Pinpoint the cell where the given text exists, returning its (x, y) midpoint coordinate. 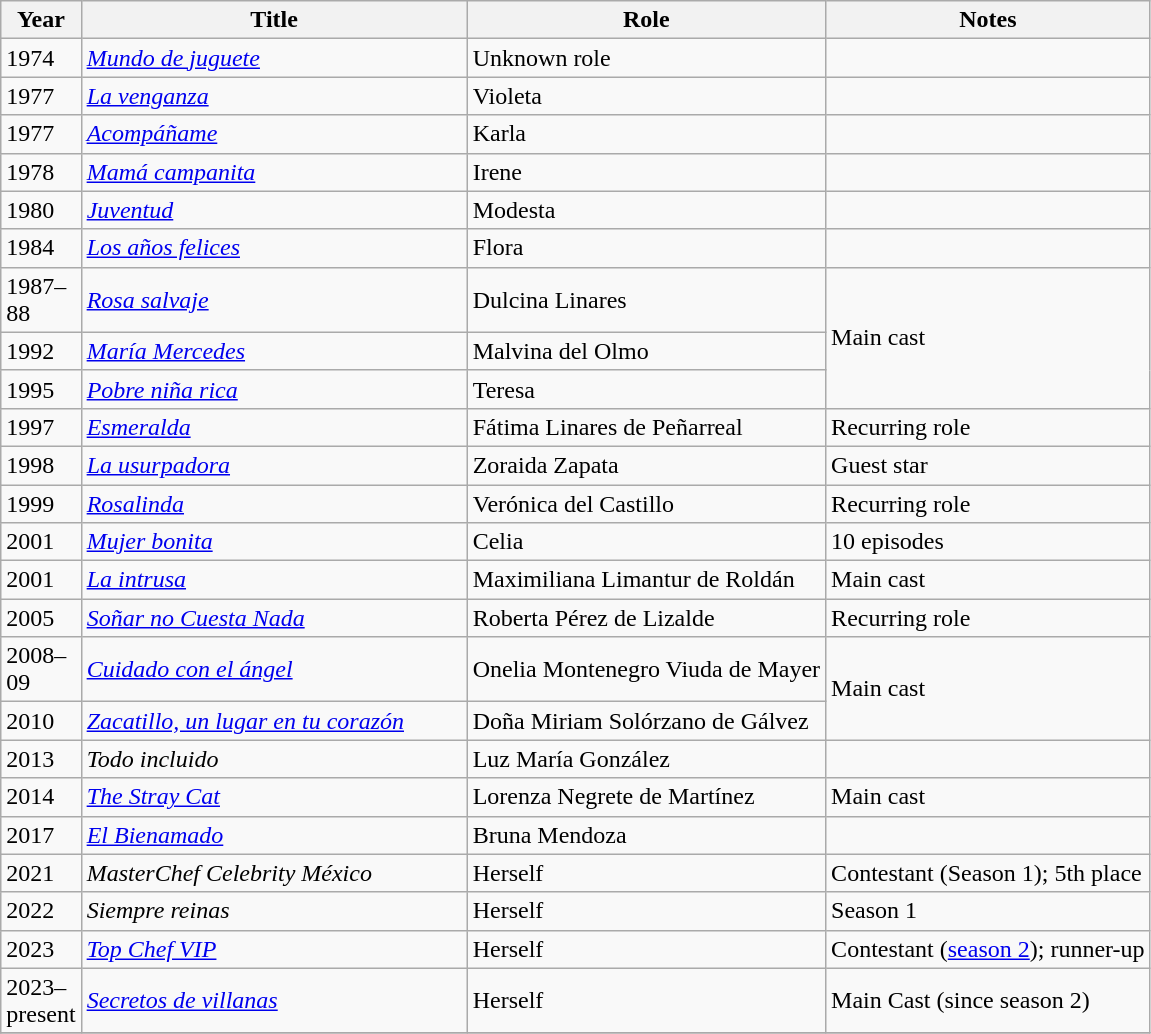
Todo incluido (274, 759)
Los años felices (274, 248)
Fátima Linares de Peñarreal (646, 427)
La intrusa (274, 580)
La usurpadora (274, 465)
Juventud (274, 210)
Zoraida Zapata (646, 465)
Unknown role (646, 58)
1980 (41, 210)
1995 (41, 389)
Modesta (646, 210)
10 episodes (988, 542)
2017 (41, 835)
1987–88 (41, 300)
1978 (41, 172)
La venganza (274, 96)
Teresa (646, 389)
Soñar no Cuesta Nada (274, 618)
2010 (41, 721)
1999 (41, 503)
Violeta (646, 96)
María Mercedes (274, 351)
Rosa salvaje (274, 300)
2023–present (41, 1000)
Contestant (Season 1); 5th place (988, 873)
Maximiliana Limantur de Roldán (646, 580)
Role (646, 20)
Mamá campanita (274, 172)
Irene (646, 172)
Luz María González (646, 759)
Doña Miriam Solórzano de Gálvez (646, 721)
Mujer bonita (274, 542)
1984 (41, 248)
Main Cast (since season 2) (988, 1000)
2021 (41, 873)
El Bienamado (274, 835)
Flora (646, 248)
2022 (41, 911)
1992 (41, 351)
Guest star (988, 465)
Notes (988, 20)
1998 (41, 465)
Acompáñame (274, 134)
2013 (41, 759)
2014 (41, 797)
Verónica del Castillo (646, 503)
2005 (41, 618)
MasterChef Celebrity México (274, 873)
Top Chef VIP (274, 949)
2023 (41, 949)
Bruna Mendoza (646, 835)
The Stray Cat (274, 797)
Secretos de villanas (274, 1000)
Siempre reinas (274, 911)
Zacatillo, un lugar en tu corazón (274, 721)
Pobre niña rica (274, 389)
Karla (646, 134)
Mundo de juguete (274, 58)
Lorenza Negrete de Martínez (646, 797)
Cuidado con el ángel (274, 670)
Season 1 (988, 911)
Rosalinda (274, 503)
Dulcina Linares (646, 300)
Celia (646, 542)
Malvina del Olmo (646, 351)
2008–09 (41, 670)
Esmeralda (274, 427)
1997 (41, 427)
1974 (41, 58)
Contestant (season 2); runner-up (988, 949)
Onelia Montenegro Viuda de Mayer (646, 670)
Title (274, 20)
Roberta Pérez de Lizalde (646, 618)
Year (41, 20)
